Capture the cell that displays the provided text and extract its [x, y] central coordinate. 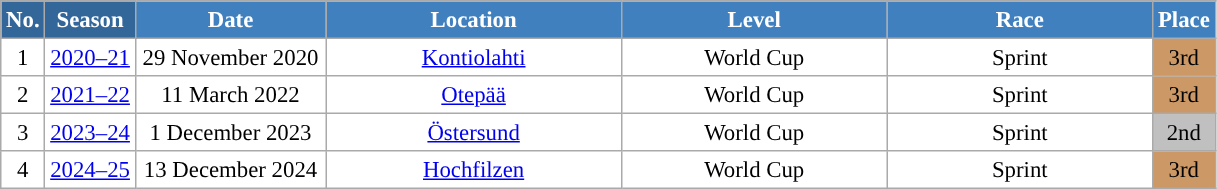
Hochfilzen [474, 170]
4 [23, 170]
3 [23, 133]
13 December 2024 [230, 170]
Date [230, 20]
Östersund [474, 133]
Location [474, 20]
Place [1184, 20]
Kontiolahti [474, 58]
Race [1020, 20]
2nd [1184, 133]
2021–22 [90, 95]
11 March 2022 [230, 95]
Otepää [474, 95]
29 November 2020 [230, 58]
1 December 2023 [230, 133]
2020–21 [90, 58]
No. [23, 20]
2024–25 [90, 170]
1 [23, 58]
2023–24 [90, 133]
2 [23, 95]
Season [90, 20]
Level [754, 20]
